Detect which cell encompasses the target text, then output its (X, Y) center coordinate. 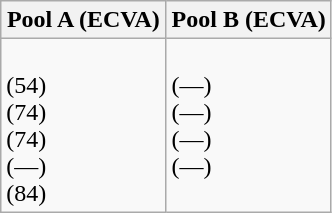
(54) (74) (74) (—) (84) (84, 126)
(—) (—) (—) (—) (248, 126)
Pool B (ECVA) (248, 20)
Pool A (ECVA) (84, 20)
